Detect which cell encompasses the target text, then output its [X, Y] center coordinate. 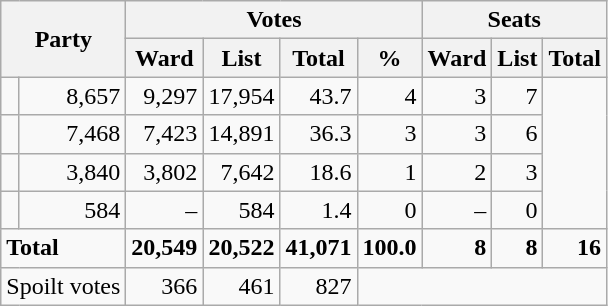
9,297 [164, 96]
4 [390, 96]
1.4 [318, 210]
18.6 [318, 172]
827 [318, 286]
8,657 [72, 96]
6 [518, 134]
% [390, 58]
461 [242, 286]
43.7 [318, 96]
14,891 [242, 134]
3,840 [72, 172]
Votes [274, 20]
20,522 [242, 248]
3,802 [164, 172]
Party [64, 39]
16 [575, 248]
100.0 [390, 248]
Seats [514, 20]
7 [518, 96]
366 [164, 286]
41,071 [318, 248]
20,549 [164, 248]
2 [457, 172]
1 [390, 172]
36.3 [318, 134]
7,642 [242, 172]
7,423 [164, 134]
7,468 [72, 134]
Spoilt votes [64, 286]
17,954 [242, 96]
